From the cell containing the given text, extract its center point as (X, Y) coordinate. 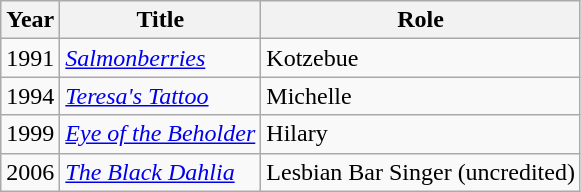
Kotzebue (421, 58)
Year (30, 20)
1994 (30, 96)
Teresa's Tattoo (160, 96)
1999 (30, 134)
1991 (30, 58)
Lesbian Bar Singer (uncredited) (421, 172)
Role (421, 20)
2006 (30, 172)
The Black Dahlia (160, 172)
Eye of the Beholder (160, 134)
Salmonberries (160, 58)
Title (160, 20)
Michelle (421, 96)
Hilary (421, 134)
